Find where the given text appears and provide that cell's center as [x, y] coordinate. 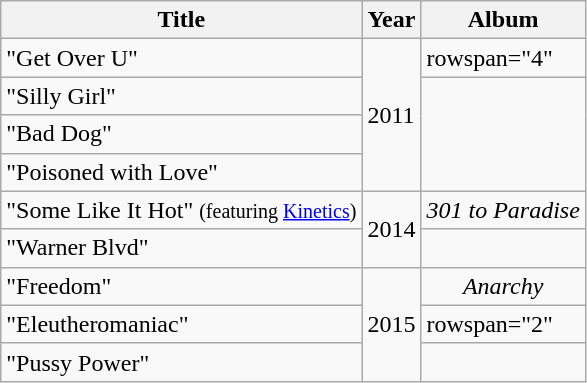
Year [392, 20]
2011 [392, 115]
"Silly Girl" [182, 96]
"Eleutheromaniac" [182, 324]
301 to Paradise [503, 210]
"Freedom" [182, 286]
2015 [392, 324]
"Pussy Power" [182, 362]
2014 [392, 229]
rowspan="2" [503, 324]
Title [182, 20]
"Bad Dog" [182, 134]
"Warner Blvd" [182, 248]
"Some Like It Hot" (featuring Kinetics) [182, 210]
"Poisoned with Love" [182, 172]
rowspan="4" [503, 58]
Anarchy [503, 286]
Album [503, 20]
"Get Over U" [182, 58]
